Pinpoint the cell where the given text exists, returning its [X, Y] midpoint coordinate. 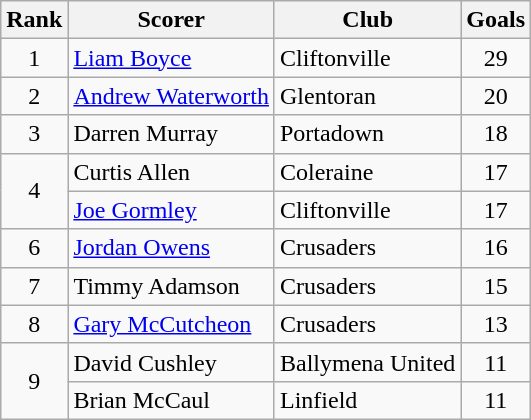
Timmy Adamson [172, 286]
Curtis Allen [172, 172]
Goals [496, 20]
Andrew Waterworth [172, 96]
Gary McCutcheon [172, 324]
Linfield [367, 400]
9 [34, 381]
2 [34, 96]
4 [34, 191]
Brian McCaul [172, 400]
Coleraine [367, 172]
Portadown [367, 134]
20 [496, 96]
Darren Murray [172, 134]
13 [496, 324]
Jordan Owens [172, 248]
3 [34, 134]
Glentoran [367, 96]
16 [496, 248]
Joe Gormley [172, 210]
7 [34, 286]
Scorer [172, 20]
Club [367, 20]
6 [34, 248]
15 [496, 286]
Rank [34, 20]
David Cushley [172, 362]
8 [34, 324]
Ballymena United [367, 362]
18 [496, 134]
Liam Boyce [172, 58]
1 [34, 58]
29 [496, 58]
